Find where the given text appears and provide that cell's center as [x, y] coordinate. 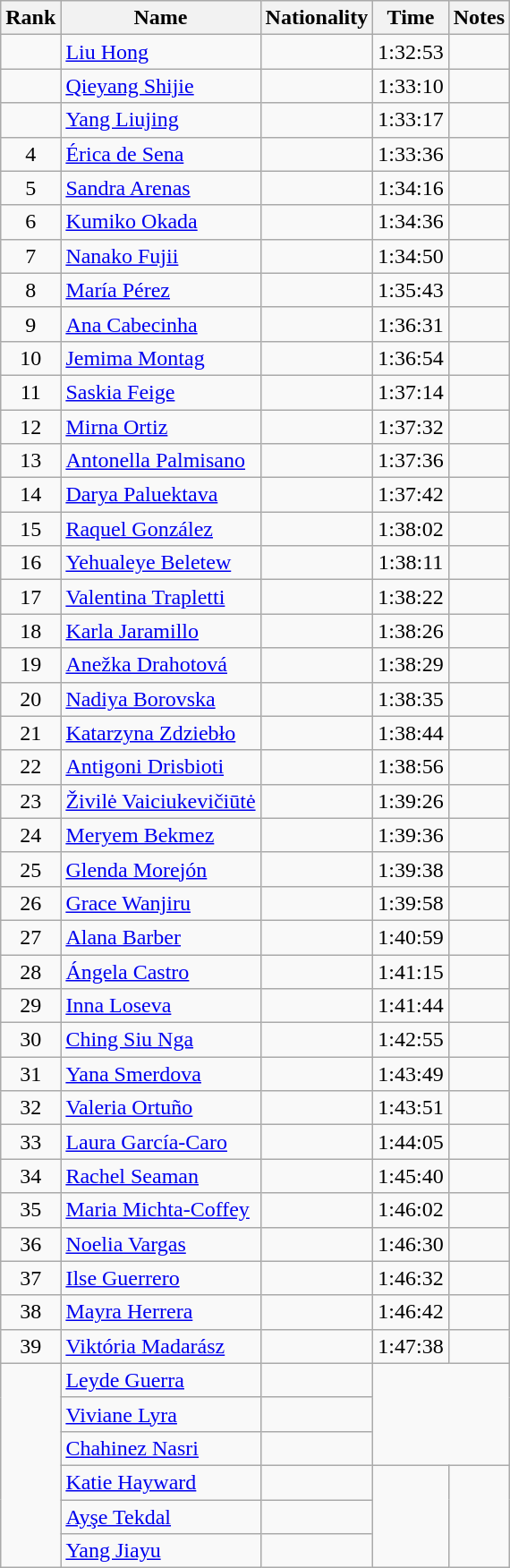
Kumiko Okada [161, 222]
28 [30, 971]
14 [30, 495]
1:39:58 [411, 903]
Anežka Drahotová [161, 665]
23 [30, 801]
Laura García-Caro [161, 1142]
1:41:15 [411, 971]
Yang Liujing [161, 120]
Karla Jaramillo [161, 631]
1:36:54 [411, 358]
1:33:10 [411, 86]
Sandra Arenas [161, 188]
Yana Smerdova [161, 1074]
1:39:38 [411, 869]
1:38:56 [411, 767]
32 [30, 1108]
1:38:11 [411, 563]
37 [30, 1278]
Ching Siu Nga [161, 1040]
1:46:30 [411, 1244]
Antonella Palmisano [161, 461]
10 [30, 358]
17 [30, 597]
1:41:44 [411, 1006]
1:33:17 [411, 120]
1:38:44 [411, 733]
5 [30, 188]
Valeria Ortuño [161, 1108]
1:39:26 [411, 801]
Glenda Morejón [161, 869]
1:42:55 [411, 1040]
9 [30, 324]
Yehualeye Beletew [161, 563]
Nanako Fujii [161, 256]
38 [30, 1312]
1:46:42 [411, 1312]
1:37:36 [411, 461]
1:38:29 [411, 665]
16 [30, 563]
1:37:32 [411, 427]
6 [30, 222]
18 [30, 631]
15 [30, 529]
22 [30, 767]
1:46:02 [411, 1210]
21 [30, 733]
1:43:51 [411, 1108]
Yang Jiayu [161, 1551]
25 [30, 869]
34 [30, 1176]
Grace Wanjiru [161, 903]
4 [30, 154]
31 [30, 1074]
1:47:38 [411, 1346]
1:34:16 [411, 188]
Katarzyna Zdziebło [161, 733]
30 [30, 1040]
1:37:42 [411, 495]
Darya Paluektava [161, 495]
Inna Loseva [161, 1006]
1:38:22 [411, 597]
Mayra Herrera [161, 1312]
Viviane Lyra [161, 1414]
Viktória Madarász [161, 1346]
1:38:26 [411, 631]
26 [30, 903]
35 [30, 1210]
29 [30, 1006]
1:34:50 [411, 256]
19 [30, 665]
1:39:36 [411, 835]
Ilse Guerrero [161, 1278]
Nationality [317, 18]
Ana Cabecinha [161, 324]
12 [30, 427]
María Pérez [161, 290]
Rank [30, 18]
Notes [479, 18]
1:46:32 [411, 1278]
Alana Barber [161, 937]
11 [30, 392]
1:43:49 [411, 1074]
7 [30, 256]
1:45:40 [411, 1176]
1:44:05 [411, 1142]
24 [30, 835]
1:36:31 [411, 324]
1:35:43 [411, 290]
8 [30, 290]
33 [30, 1142]
36 [30, 1244]
Nadiya Borovska [161, 699]
Ayşe Tekdal [161, 1517]
Živilė Vaiciukevičiūtė [161, 801]
Rachel Seaman [161, 1176]
27 [30, 937]
Qieyang Shijie [161, 86]
Antigoni Drisbioti [161, 767]
39 [30, 1346]
1:37:14 [411, 392]
1:33:36 [411, 154]
Leyde Guerra [161, 1380]
1:38:02 [411, 529]
Ángela Castro [161, 971]
Meryem Bekmez [161, 835]
Raquel González [161, 529]
Chahinez Nasri [161, 1448]
Mirna Ortiz [161, 427]
1:34:36 [411, 222]
Maria Michta-Coffey [161, 1210]
1:38:35 [411, 699]
Jemima Montag [161, 358]
Liu Hong [161, 52]
Katie Hayward [161, 1482]
20 [30, 699]
Noelia Vargas [161, 1244]
Érica de Sena [161, 154]
Name [161, 18]
1:32:53 [411, 52]
1:40:59 [411, 937]
Time [411, 18]
Saskia Feige [161, 392]
13 [30, 461]
Valentina Trapletti [161, 597]
